Detect which cell encompasses the target text, then output its (x, y) center coordinate. 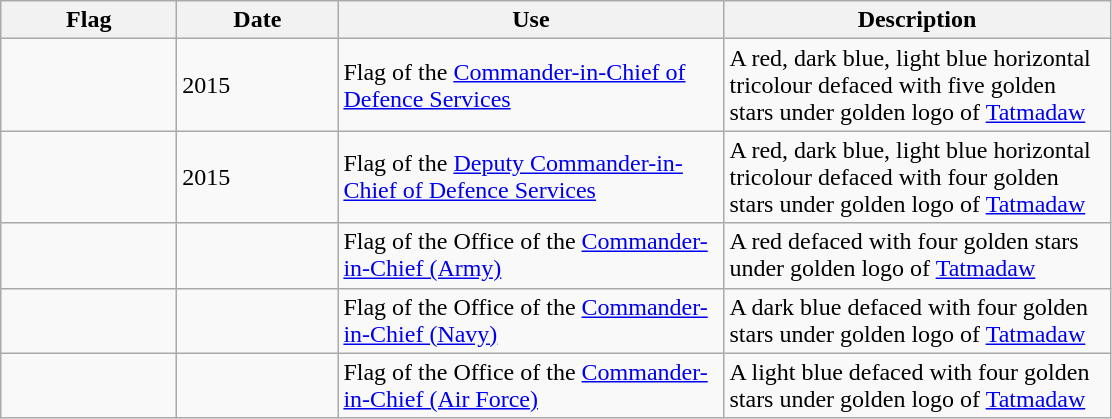
Flag (89, 20)
A red, dark blue, light blue horizontal tricolour defaced with four golden stars under golden logo of Tatmadaw (917, 177)
Date (258, 20)
Flag of the Commander-in-Chief of Defence Services (531, 85)
Flag of the Office of the Commander-in-Chief (Army) (531, 256)
Use (531, 20)
Flag of the Deputy Commander-in-Chief of Defence Services (531, 177)
A red, dark blue, light blue horizontal tricolour defaced with five golden stars under golden logo of Tatmadaw (917, 85)
A light blue defaced with four golden stars under golden logo of Tatmadaw (917, 386)
A red defaced with four golden stars under golden logo of Tatmadaw (917, 256)
A dark blue defaced with four golden stars under golden logo of Tatmadaw (917, 320)
Flag of the Office of the Commander-in-Chief (Navy) (531, 320)
Description (917, 20)
Flag of the Office of the Commander-in-Chief (Air Force) (531, 386)
